Locate the cell with the specified text and output its [X, Y] center coordinate. 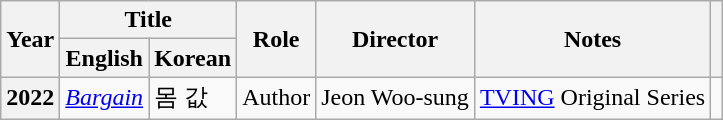
Notes [592, 39]
2022 [30, 98]
Director [396, 39]
Role [276, 39]
몸 값 [193, 98]
Korean [193, 58]
Title [148, 20]
TVING Original Series [592, 98]
Year [30, 39]
English [104, 58]
Jeon Woo-sung [396, 98]
Author [276, 98]
Bargain [104, 98]
